Scan for the cell matching the given text and deliver its [x, y] coordinate at center. 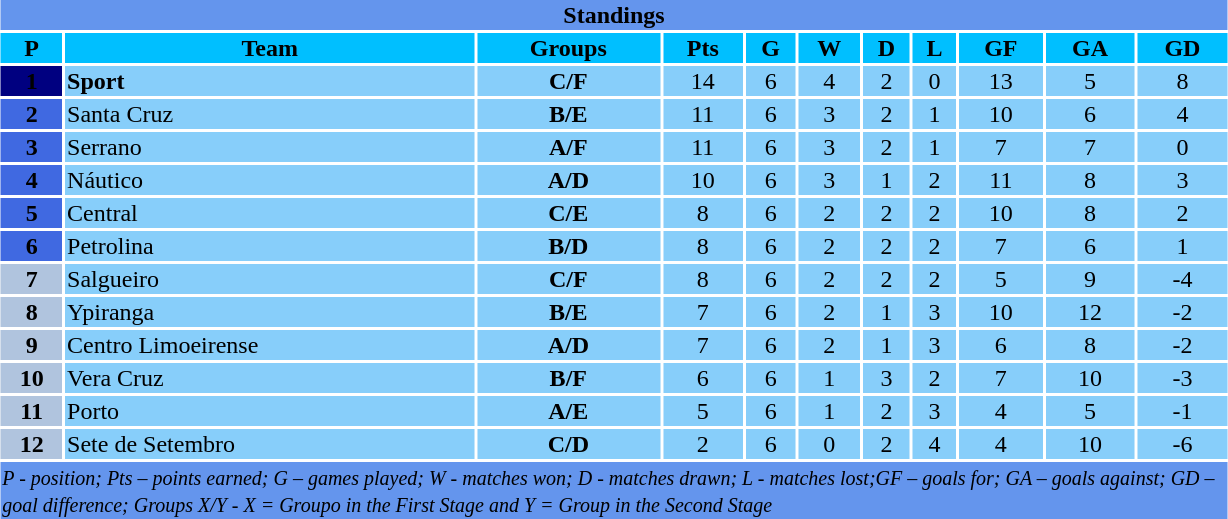
W [829, 48]
-4 [1183, 279]
-6 [1183, 444]
G [771, 48]
P [32, 48]
Sport [270, 81]
B/D [568, 246]
GF [1000, 48]
D [886, 48]
Central [270, 213]
Team [270, 48]
Salgueiro [270, 279]
-3 [1183, 378]
-1 [1183, 411]
Vera Cruz [270, 378]
B/F [568, 378]
Sete de Setembro [270, 444]
Pts [703, 48]
Standings [614, 15]
Groups [568, 48]
Porto [270, 411]
Santa Cruz [270, 114]
14 [703, 81]
Ypiranga [270, 312]
C/E [568, 213]
L [935, 48]
A/F [568, 147]
GA [1090, 48]
A/E [568, 411]
Náutico [270, 180]
C/D [568, 444]
13 [1000, 81]
GD [1183, 48]
Serrano [270, 147]
Petrolina [270, 246]
Centro Limoeirense [270, 345]
